Detect which cell encompasses the target text, then output its [X, Y] center coordinate. 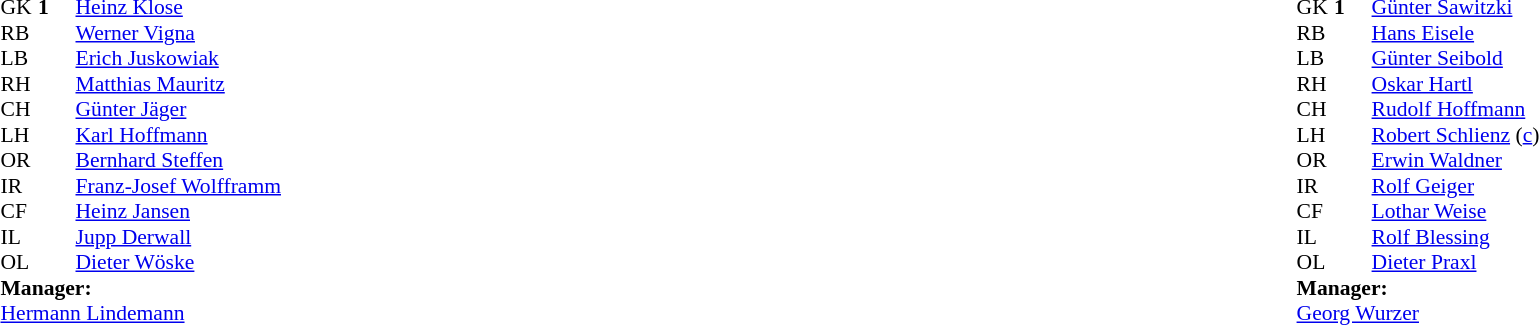
Franz-Josef Wolfframm [178, 186]
Heinz Jansen [178, 211]
Jupp Derwall [178, 237]
Dieter Wöske [178, 263]
Matthias Mauritz [178, 84]
Günter Jäger [178, 109]
Manager: [140, 288]
Werner Vigna [178, 33]
Karl Hoffmann [178, 135]
Erich Juskowiak [178, 59]
Bernhard Steffen [178, 161]
